Search for the cell housing the specified text and yield its [X, Y] center coordinate. 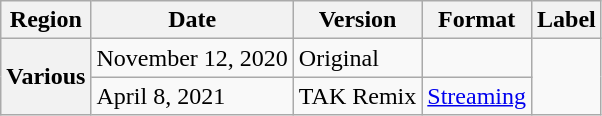
Various [46, 77]
TAK Remix [357, 96]
Date [192, 20]
Original [357, 58]
November 12, 2020 [192, 58]
Streaming [477, 96]
Region [46, 20]
Format [477, 20]
Label [566, 20]
Version [357, 20]
April 8, 2021 [192, 96]
